Capture the cell that displays the provided text and extract its [X, Y] central coordinate. 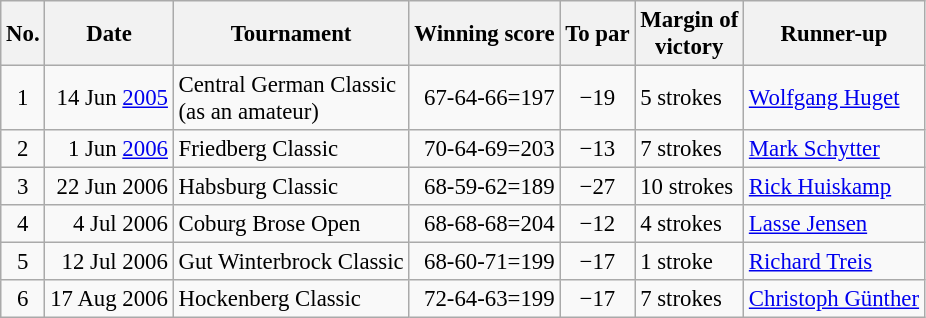
Coburg Brose Open [291, 224]
12 Jul 2006 [109, 262]
5 strokes [690, 98]
Central German Classic(as an amateur) [291, 98]
68-59-62=189 [484, 187]
4 strokes [690, 224]
1 [23, 98]
Winning score [484, 34]
17 Aug 2006 [109, 299]
Rick Huiskamp [834, 187]
No. [23, 34]
5 [23, 262]
−19 [598, 98]
67-64-66=197 [484, 98]
−13 [598, 149]
72-64-63=199 [484, 299]
Richard Treis [834, 262]
Tournament [291, 34]
70-64-69=203 [484, 149]
Mark Schytter [834, 149]
Habsburg Classic [291, 187]
Margin ofvictory [690, 34]
−27 [598, 187]
Gut Winterbrock Classic [291, 262]
Hockenberg Classic [291, 299]
Wolfgang Huget [834, 98]
22 Jun 2006 [109, 187]
2 [23, 149]
6 [23, 299]
4 Jul 2006 [109, 224]
Friedberg Classic [291, 149]
Christoph Günther [834, 299]
Runner-up [834, 34]
Lasse Jensen [834, 224]
1 stroke [690, 262]
3 [23, 187]
1 Jun 2006 [109, 149]
68-60-71=199 [484, 262]
14 Jun 2005 [109, 98]
−12 [598, 224]
To par [598, 34]
10 strokes [690, 187]
68-68-68=204 [484, 224]
Date [109, 34]
4 [23, 224]
